Identify which cell holds the provided text, then report its [x, y] central coordinate. 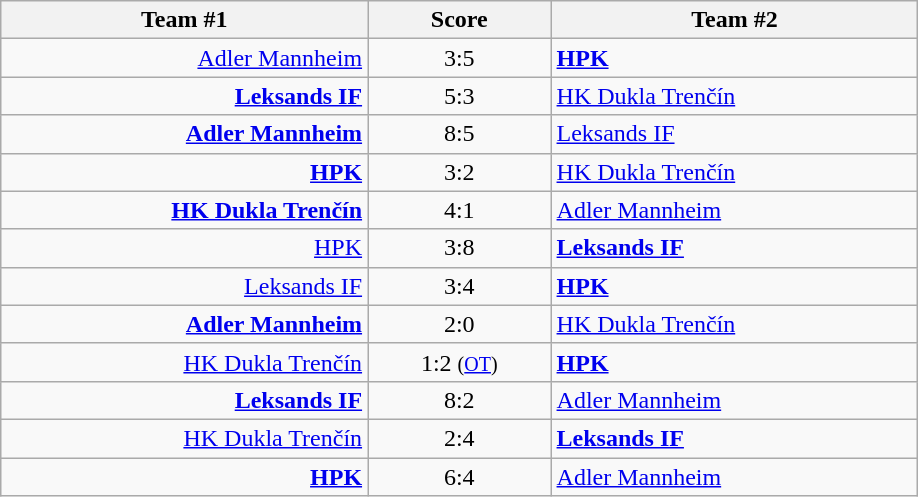
3:2 [460, 172]
Score [460, 20]
1:2 (OT) [460, 362]
8:2 [460, 400]
5:3 [460, 96]
3:4 [460, 286]
4:1 [460, 210]
6:4 [460, 477]
Team #2 [734, 20]
3:8 [460, 248]
2:4 [460, 438]
Team #1 [184, 20]
8:5 [460, 134]
3:5 [460, 58]
2:0 [460, 324]
